Provide the (x, y) coordinate of the cell's center where the given text is located.  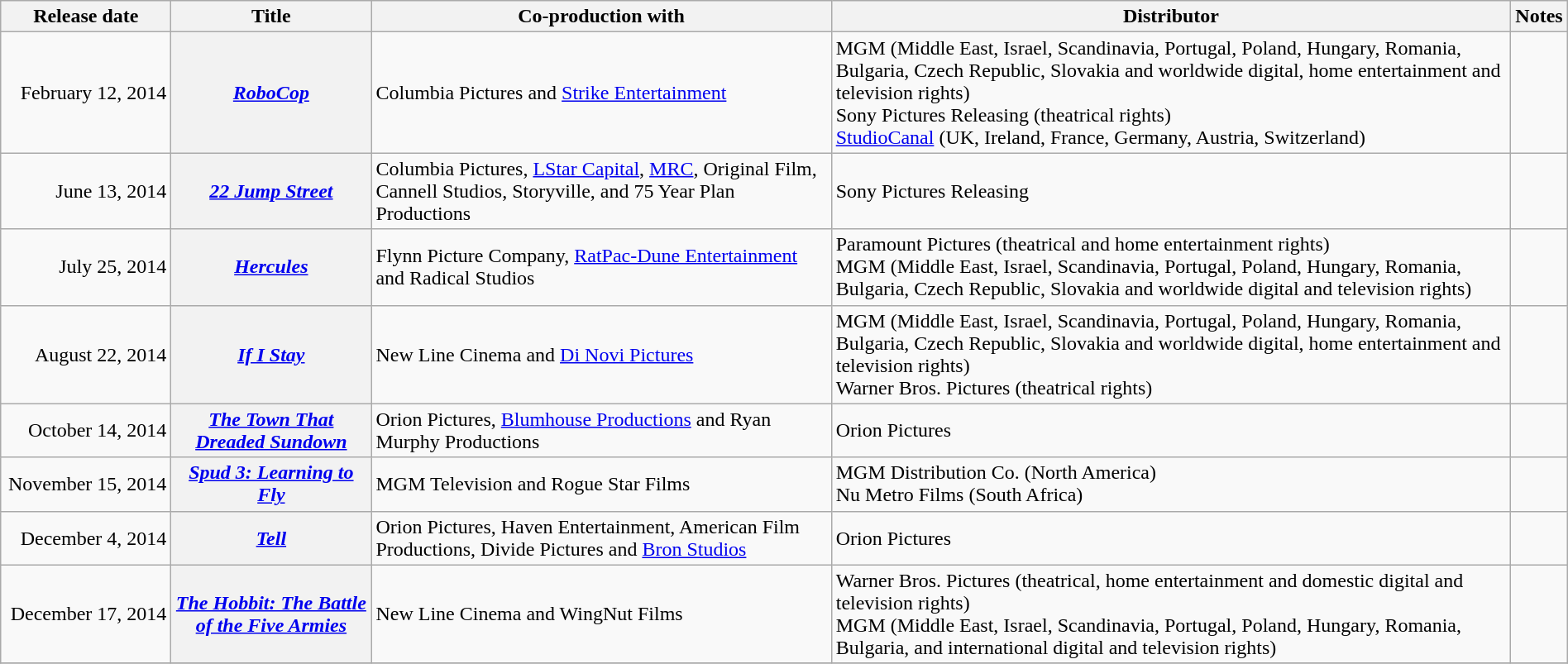
Spud 3: Learning to Fly (271, 485)
Tell (271, 537)
MGM Television and Rogue Star Films (601, 485)
The Hobbit: The Battle of the Five Armies (271, 614)
Flynn Picture Company, RatPac-Dune Entertainment and Radical Studios (601, 267)
The Town That Dreaded Sundown (271, 430)
If I Stay (271, 354)
MGM Distribution Co. (North America)Nu Metro Films (South Africa) (1171, 485)
July 25, 2014 (86, 267)
22 Jump Street (271, 191)
Orion Pictures, Blumhouse Productions and Ryan Murphy Productions (601, 430)
December 4, 2014 (86, 537)
Sony Pictures Releasing (1171, 191)
October 14, 2014 (86, 430)
February 12, 2014 (86, 93)
Release date (86, 17)
Columbia Pictures and Strike Entertainment (601, 93)
June 13, 2014 (86, 191)
New Line Cinema and WingNut Films (601, 614)
Orion Pictures, Haven Entertainment, American Film Productions, Divide Pictures and Bron Studios (601, 537)
Notes (1539, 17)
Co-production with (601, 17)
Columbia Pictures, LStar Capital, MRC, Original Film, Cannell Studios, Storyville, and 75 Year Plan Productions (601, 191)
Hercules (271, 267)
November 15, 2014 (86, 485)
RoboCop (271, 93)
Distributor (1171, 17)
August 22, 2014 (86, 354)
December 17, 2014 (86, 614)
New Line Cinema and Di Novi Pictures (601, 354)
Title (271, 17)
